Pinpoint the cell where the given text exists, returning its (X, Y) midpoint coordinate. 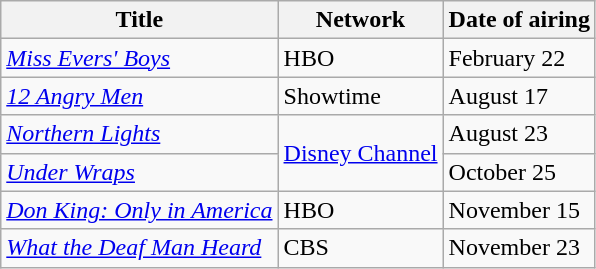
November 23 (519, 248)
Showtime (360, 96)
CBS (360, 248)
August 17 (519, 96)
12 Angry Men (140, 96)
Don King: Only in America (140, 210)
February 22 (519, 58)
August 23 (519, 134)
What the Deaf Man Heard (140, 248)
Northern Lights (140, 134)
November 15 (519, 210)
October 25 (519, 172)
Miss Evers' Boys (140, 58)
Disney Channel (360, 153)
Network (360, 20)
Title (140, 20)
Under Wraps (140, 172)
Date of airing (519, 20)
